Return the (x, y) coordinate for the center point of the cell that contains the specified text.  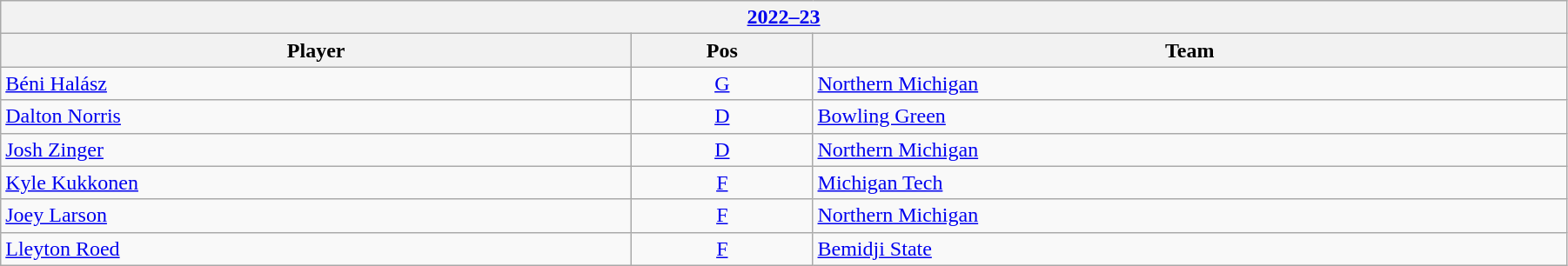
Josh Zinger (317, 150)
Kyle Kukkonen (317, 183)
2022–23 (784, 17)
Bemidji State (1189, 249)
Lleyton Roed (317, 249)
Joey Larson (317, 216)
Béni Halász (317, 83)
G (722, 83)
Dalton Norris (317, 116)
Player (317, 50)
Team (1189, 50)
Pos (722, 50)
Michigan Tech (1189, 183)
Bowling Green (1189, 116)
